Return the (x, y) coordinate for the center point of the cell that contains the specified text.  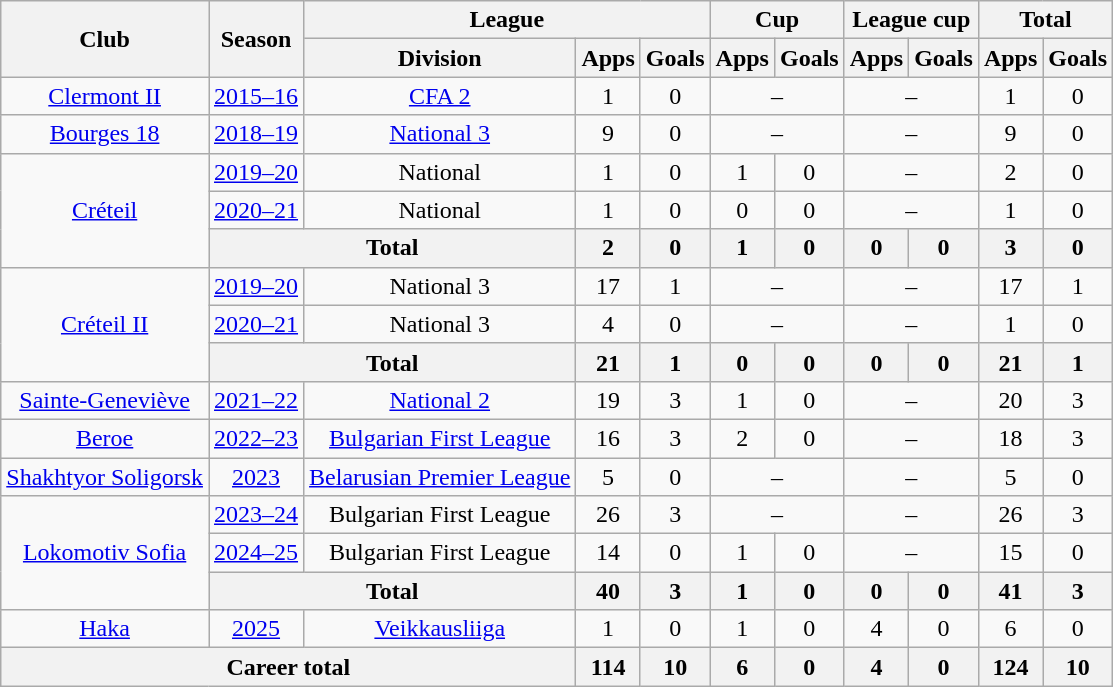
41 (1010, 591)
15 (1010, 553)
19 (608, 400)
Haka (105, 629)
2023–24 (256, 515)
Sainte-Geneviève (105, 400)
League (507, 20)
2018–19 (256, 134)
2022–23 (256, 438)
2023 (256, 477)
Bourges 18 (105, 134)
40 (608, 591)
CFA 2 (440, 96)
Shakhtyor Soligorsk (105, 477)
League cup (911, 20)
14 (608, 553)
Veikkausliiga (440, 629)
Season (256, 39)
Beroe (105, 438)
Belarusian Premier League (440, 477)
National 2 (440, 400)
Career total (288, 667)
Lokomotiv Sofia (105, 553)
16 (608, 438)
114 (608, 667)
18 (1010, 438)
2024–25 (256, 553)
2015–16 (256, 96)
Division (440, 58)
Cup (777, 20)
Créteil II (105, 324)
2025 (256, 629)
124 (1010, 667)
Créteil (105, 210)
Clermont II (105, 96)
Club (105, 39)
20 (1010, 400)
2021–22 (256, 400)
